For the text-containing cell, return its midpoint in [X, Y] coordinate format. 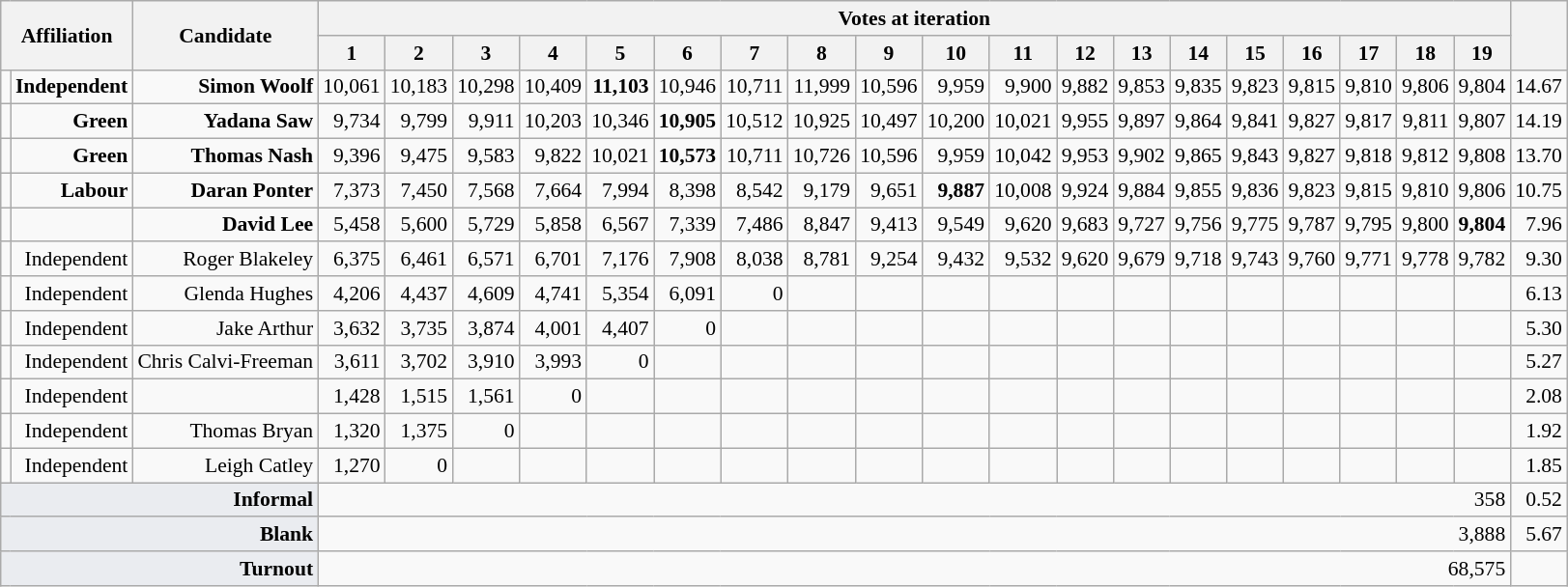
10,726 [821, 156]
Turnout [159, 569]
3 [485, 53]
Votes at iteration [914, 18]
9,835 [1198, 87]
7 [754, 53]
5.30 [1538, 328]
10,203 [553, 122]
10,946 [688, 87]
8,038 [754, 260]
13.70 [1538, 156]
3,611 [352, 362]
7,450 [419, 190]
Simon Woolf [225, 87]
Chris Calvi-Freeman [225, 362]
Labour [71, 190]
10,298 [485, 87]
7,486 [754, 225]
Daran Ponter [225, 190]
9,812 [1426, 156]
Informal [159, 500]
9,808 [1482, 156]
9,924 [1086, 190]
2.08 [1538, 397]
9,432 [956, 260]
9,799 [419, 122]
13 [1142, 53]
7,568 [485, 190]
11,999 [821, 87]
7,994 [620, 190]
9,955 [1086, 122]
12 [1086, 53]
9,817 [1368, 122]
3,888 [914, 535]
9,865 [1198, 156]
Roger Blakeley [225, 260]
6,701 [553, 260]
9,756 [1198, 225]
11 [1022, 53]
9,911 [485, 122]
9,882 [1086, 87]
9,734 [352, 122]
10,042 [1022, 156]
6,375 [352, 260]
Yadana Saw [225, 122]
9,884 [1142, 190]
1.85 [1538, 465]
9,179 [821, 190]
9,475 [419, 156]
7,373 [352, 190]
3,632 [352, 328]
1,561 [485, 397]
9,855 [1198, 190]
0.52 [1538, 500]
Affiliation [68, 35]
9,818 [1368, 156]
9,651 [889, 190]
9,718 [1198, 260]
10 [956, 53]
10.75 [1538, 190]
4,001 [553, 328]
7,339 [688, 225]
9,532 [1022, 260]
68,575 [914, 569]
16 [1312, 53]
9,778 [1426, 260]
Thomas Nash [225, 156]
9,853 [1142, 87]
8,781 [821, 260]
Thomas Bryan [225, 432]
9,760 [1312, 260]
5.67 [1538, 535]
6 [688, 53]
10,061 [352, 87]
5,729 [485, 225]
9,953 [1086, 156]
7.96 [1538, 225]
9,787 [1312, 225]
10,183 [419, 87]
Candidate [225, 35]
9,807 [1482, 122]
6,571 [485, 260]
14.67 [1538, 87]
7,176 [620, 260]
9,897 [1142, 122]
10,497 [889, 122]
Blank [159, 535]
1,515 [419, 397]
Glenda Hughes [225, 293]
9,902 [1142, 156]
17 [1368, 53]
Jake Arthur [225, 328]
9 [889, 53]
9,413 [889, 225]
9,900 [1022, 87]
8,542 [754, 190]
9,800 [1426, 225]
10,200 [956, 122]
9,887 [956, 190]
1,320 [352, 432]
14 [1198, 53]
5 [620, 53]
1,428 [352, 397]
9,811 [1426, 122]
9,775 [1256, 225]
4,437 [419, 293]
4 [553, 53]
Leigh Catley [225, 465]
15 [1256, 53]
9,864 [1198, 122]
9,396 [352, 156]
9,782 [1482, 260]
1,270 [352, 465]
9.30 [1538, 260]
5,600 [419, 225]
9,727 [1142, 225]
6.13 [1538, 293]
4,407 [620, 328]
19 [1482, 53]
5,458 [352, 225]
6,091 [688, 293]
9,679 [1142, 260]
1,375 [419, 432]
9,583 [485, 156]
3,993 [553, 362]
7,908 [688, 260]
5,354 [620, 293]
10,925 [821, 122]
8,847 [821, 225]
9,743 [1256, 260]
2 [419, 53]
6,567 [620, 225]
5.27 [1538, 362]
10,409 [553, 87]
1.92 [1538, 432]
9,254 [889, 260]
10,008 [1022, 190]
1 [352, 53]
3,910 [485, 362]
9,822 [553, 156]
David Lee [225, 225]
10,512 [754, 122]
10,346 [620, 122]
10,905 [688, 122]
10,573 [688, 156]
18 [1426, 53]
4,609 [485, 293]
6,461 [419, 260]
9,771 [1368, 260]
4,206 [352, 293]
14.19 [1538, 122]
9,843 [1256, 156]
3,735 [419, 328]
5,858 [553, 225]
3,702 [419, 362]
8,398 [688, 190]
4,741 [553, 293]
9,836 [1256, 190]
7,664 [553, 190]
8 [821, 53]
358 [914, 500]
9,683 [1086, 225]
9,795 [1368, 225]
9,549 [956, 225]
9,841 [1256, 122]
11,103 [620, 87]
3,874 [485, 328]
